Provide the [x, y] coordinate of the cell's center where the given text is located.  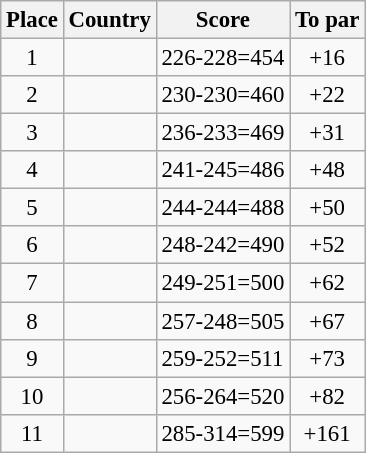
1 [32, 58]
+16 [328, 58]
226-228=454 [223, 58]
248-242=490 [223, 245]
+52 [328, 245]
+67 [328, 321]
10 [32, 396]
285-314=599 [223, 433]
249-251=500 [223, 283]
236-233=469 [223, 133]
7 [32, 283]
To par [328, 20]
6 [32, 245]
256-264=520 [223, 396]
3 [32, 133]
Place [32, 20]
5 [32, 208]
+50 [328, 208]
4 [32, 170]
244-244=488 [223, 208]
Country [110, 20]
241-245=486 [223, 170]
8 [32, 321]
+22 [328, 95]
+73 [328, 358]
230-230=460 [223, 95]
+62 [328, 283]
259-252=511 [223, 358]
+31 [328, 133]
+82 [328, 396]
+161 [328, 433]
257-248=505 [223, 321]
9 [32, 358]
+48 [328, 170]
2 [32, 95]
Score [223, 20]
11 [32, 433]
